For the text-containing cell, return its midpoint in (x, y) coordinate format. 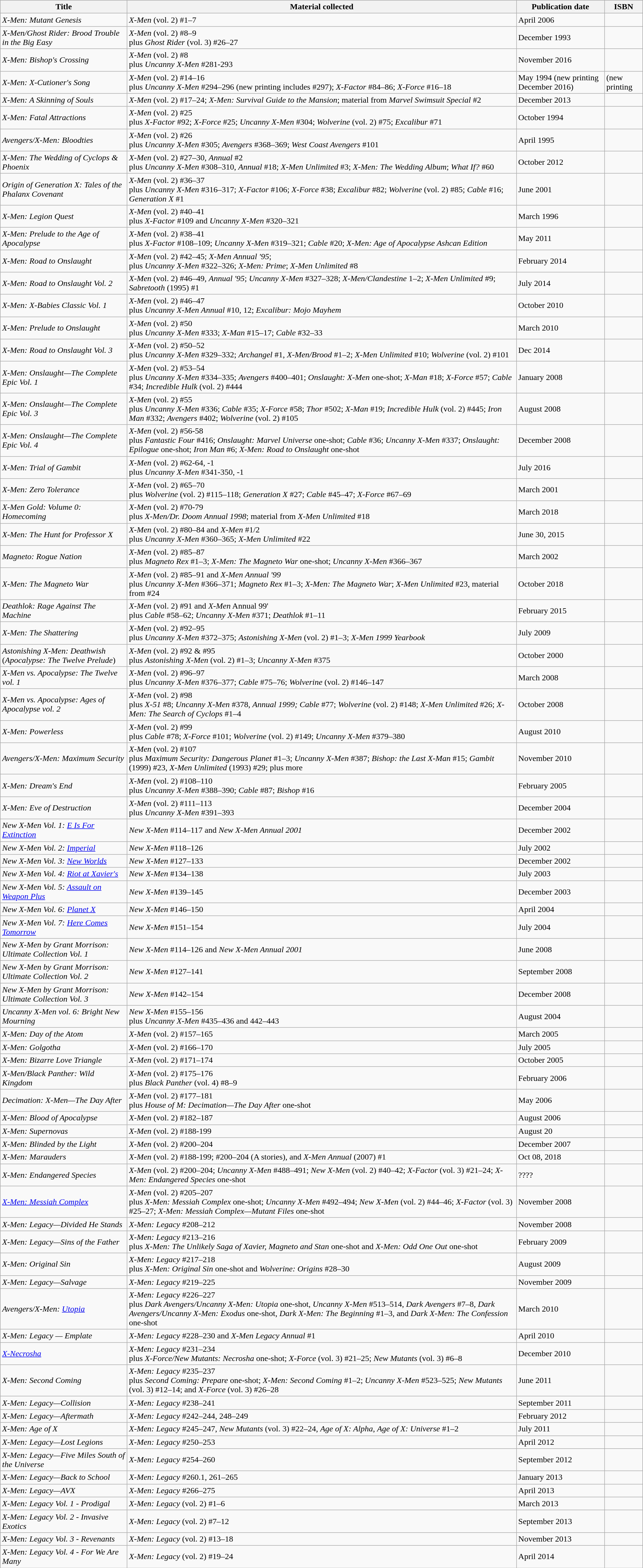
X-Men: Zero Tolerance (64, 489)
April 1995 (560, 140)
December 2013 (560, 100)
August 2006 (560, 1118)
X-Men: Road to Onslaught (64, 261)
Decimation: X-Men—The Day After (64, 1100)
X-Men: Legacy #213–216plus X-Men: The Unlikely Saga of Xavier, Magneto and Stan one-shot and X-Men: Odd One Out one-shot (321, 1242)
March 2008 (560, 678)
September 2012 (560, 1460)
X-Men (vol. 2) #188-199; #200–204 (A stories), and X-Men Annual (2007) #1 (321, 1157)
X-Men: Second Coming (64, 1381)
January 2013 (560, 1477)
Deathlok: Rage Against The Machine (64, 610)
X-Men: Mutant Genesis (64, 20)
X-Men (vol. 2) #177–181plus House of M: Decimation—The Day After one-shot (321, 1100)
May 2006 (560, 1100)
December 1993 (560, 38)
X-Men (vol. 2) #80–84 and X-Men #1/2plus Uncanny X-Men #360–365; X-Men Unlimited #22 (321, 534)
X-Men: Legacy—Collision (64, 1403)
X-Men: The Magneto War (64, 584)
Publication date (560, 7)
New X-Men Vol. 7: Here Comes Tomorrow (64, 927)
New X-Men Vol. 5: Assault on Weapon Plus (64, 892)
New X-Men by Grant Morrison: Ultimate Collection Vol. 1 (64, 949)
X-Men: Legacy Vol. 3 - Revenants (64, 1539)
October 2005 (560, 1060)
February 2005 (560, 785)
New X-Men #114–117 and New X-Men Annual 2001 (321, 830)
X-Men (vol. 2) #65–70plus Wolverine (vol. 2) #115–118; Generation X #27; Cable #45–47; X-Force #67–69 (321, 489)
April 2010 (560, 1336)
X-Men: A Skinning of Souls (64, 100)
July 2004 (560, 927)
X-Men: Legacy—Five Miles South of the Universe (64, 1460)
X-Men/Ghost Rider: Brood Trouble in the Big Easy (64, 38)
December 2007 (560, 1144)
Title (64, 7)
July 2014 (560, 284)
X-Men (vol. 2) #26plus Uncanny X-Men #305; Avengers #368–369; West Coast Avengers #101 (321, 140)
August 2010 (560, 732)
X-Men (vol. 2) #1–7 (321, 20)
X-Men (vol. 2) #25plus X-Factor #92; X-Force #25; Uncanny X-Men #304; Wolverine (vol. 2) #75; Excalibur #71 (321, 117)
X-Men: Road to Onslaught Vol. 2 (64, 284)
X-Men: Onslaught—The Complete Epic Vol. 1 (64, 377)
X-Men (vol. 2) #70-79plus X-Men/Dr. Doom Annual 1998; material from X-Men Unlimited #18 (321, 512)
X-Men: Onslaught—The Complete Epic Vol. 4 (64, 440)
X-Men: Legacy—Salvage (64, 1282)
X-Men (vol. 2) #200–204; Uncanny X-Men #488–491; New X-Men (vol. 2) #40–42; X-Factor (vol. 3) #21–24; X-Men: Endangered Species one-shot (321, 1175)
X-Men: Original Sin (64, 1264)
X-Men: Legacy #238–241 (321, 1403)
X-Men: Legacy—Back to School (64, 1477)
October 2018 (560, 584)
X-Men: Eve of Destruction (64, 808)
Avengers/X-Men: Bloodties (64, 140)
November 2009 (560, 1282)
September 2011 (560, 1403)
X-Men: Legacy—Lost Legions (64, 1442)
X-Men: Dream's End (64, 785)
Origin of Generation X: Tales of the Phalanx Covenant (64, 189)
New X-Men #127–141 (321, 971)
X-Men (vol. 2) #42–45; X-Men Annual '95;plus Uncanny X-Men #322–326; X-Men: Prime; X-Men Unlimited #8 (321, 261)
July 2011 (560, 1429)
May 2011 (560, 238)
X-Men: Legacy #242–244, 248–249 (321, 1416)
February 2015 (560, 610)
X-Men (vol. 2) #157–165 (321, 1034)
July 2002 (560, 848)
X-Men: Legacy—Aftermath (64, 1416)
X-Men: Legacy Vol. 1 - Prodigal (64, 1503)
X-Men: Legacy (vol. 2) #19–24 (321, 1556)
February 2006 (560, 1078)
X-Men (vol. 2) #188-199 (321, 1131)
June 2011 (560, 1381)
June 2001 (560, 189)
X-Men: Endangered Species (64, 1175)
X-Men (vol. 2) #50plus Uncanny X-Men #333; X-Man #15–17; Cable #32–33 (321, 328)
X-Men: Legion Quest (64, 216)
???? (560, 1175)
X-Men: Legacy—AVX (64, 1490)
New X-Men Vol. 4: Riot at Xavier's (64, 874)
March 2005 (560, 1034)
Avengers/X-Men: Utopia (64, 1309)
July 2009 (560, 633)
X-Men (vol. 2) #62-64, -1plus Uncanny X-Men #341-350, -1 (321, 468)
X-Men (vol. 2) #111–113plus Uncanny X-Men #391–393 (321, 808)
May 1994 (new printing December 2016) (560, 82)
Dec 2014 (560, 350)
X-Men (vol. 2) #96–97plus Uncanny X-Men #376–377; Cable #75–76; Wolverine (vol. 2) #146–147 (321, 678)
X-Men: Legacy (vol. 2) #7–12 (321, 1521)
X-Men (vol. 2) #46–47plus Uncanny X-Men Annual #10, 12; Excalibur: Mojo Mayhem (321, 305)
November 2010 (560, 759)
X-Men: X-Babies Classic Vol. 1 (64, 305)
X-Men: Legacy—Divided He Stands (64, 1224)
X-Men: Legacy #245–247, New Mutants (vol. 3) #22–24, Age of X: Alpha, Age of X: Universe #1–2 (321, 1429)
November 2016 (560, 60)
X-Men: Onslaught—The Complete Epic Vol. 3 (64, 409)
February 2009 (560, 1242)
X-Men: Legacy #250–253 (321, 1442)
X-Men (vol. 2) #166–170 (321, 1047)
X-Men: Legacy—Sins of the Father (64, 1242)
X-Men: Blinded by the Light (64, 1144)
New X-Men #118–126 (321, 848)
X-Men: The Hunt for Professor X (64, 534)
New X-Men #155–156plus Uncanny X-Men #435–436 and 442–443 (321, 1017)
X-Men: Legacy #254–260 (321, 1460)
X-Men: Legacy — Emplate (64, 1336)
X-Men (vol. 2) #36–37plus Uncanny X-Men #316–317; X-Factor #106; X-Force #38; Excalibur #82; Wolverine (vol. 2) #85; Cable #16; Generation X #1 (321, 189)
New X-Men Vol. 1: E Is For Extinction (64, 830)
New X-Men Vol. 3: New Worlds (64, 861)
X-Men: Golgotha (64, 1047)
October 2000 (560, 655)
X-Men (vol. 2) #27–30, Annual #2plus Uncanny X-Men #308–310, Annual #18; X-Men Unlimited #3; X-Men: The Wedding Album; What If? #60 (321, 162)
X-Men (vol. 2) #8–9plus Ghost Rider (vol. 3) #26–27 (321, 38)
X-Men: The Wedding of Cyclops & Phoenix (64, 162)
March 2002 (560, 557)
October 2012 (560, 162)
X-Men: Supernovas (64, 1131)
X-Men: Age of X (64, 1429)
X-Men: Legacy (vol. 2) #13–18 (321, 1539)
X-Men: Powerless (64, 732)
X-Men: Legacy #231–234plus X-Force/New Mutants: Necrosha one-shot; X-Force (vol. 3) #21–25; New Mutants (vol. 3) #6–8 (321, 1354)
X-Men: Prelude to Onslaught (64, 328)
X-Men vs. Apocalypse: Ages of Apocalypse vol. 2 (64, 705)
X-Men (vol. 2) #40–41plus X-Factor #109 and Uncanny X-Men #320–321 (321, 216)
October 2008 (560, 705)
October 2010 (560, 305)
X-Men (vol. 2) #92–95plus Uncanny X-Men #372–375; Astonishing X-Men (vol. 2) #1–3; X-Men 1999 Yearbook (321, 633)
X-Men (vol. 2) #85–87plus Magneto Rex #1–3; X-Men: The Magneto War one-shot; Uncanny X-Men #366–367 (321, 557)
X-Men Gold: Volume 0: Homecoming (64, 512)
X-Men: Fatal Attractions (64, 117)
X-Men (vol. 2) #91 and X-Men Annual 99'plus Cable #58–62; Uncanny X-Men #371; Deathlok #1–11 (321, 610)
X-Men (vol. 2) #50–52plus Uncanny X-Men #329–332; Archangel #1, X-Men/Brood #1–2; X-Men Unlimited #10; Wolverine (vol. 2) #101 (321, 350)
X-Men: Legacy Vol. 2 - Invasive Exotics (64, 1521)
X-Men (vol. 2) #171–174 (321, 1060)
New X-Men #151–154 (321, 927)
New X-Men by Grant Morrison: Ultimate Collection Vol. 2 (64, 971)
X-Men: X-Cutioner's Song (64, 82)
Material collected (321, 7)
New X-Men by Grant Morrison: Ultimate Collection Vol. 3 (64, 994)
March 2018 (560, 512)
Oct 08, 2018 (560, 1157)
July 2005 (560, 1047)
July 2016 (560, 468)
X-Men: Legacy #260.1, 261–265 (321, 1477)
November 2013 (560, 1539)
August 2009 (560, 1264)
X-Men (vol. 2) #46–49, Annual '95; Uncanny X-Men #327–328; X-Men/Clandestine 1–2; X-Men Unlimited #9; Sabretooth (1995) #1 (321, 284)
March 2001 (560, 489)
X-Men (vol. 2) #92 & #95plus Astonishing X-Men (vol. 2) #1–3; Uncanny X-Men #375 (321, 655)
Magneto: Rogue Nation (64, 557)
April 2012 (560, 1442)
September 2008 (560, 971)
X-Men (vol. 2) #200–204 (321, 1144)
July 2003 (560, 874)
New X-Men #134–138 (321, 874)
June 2008 (560, 949)
X-Men (vol. 2) #108–110plus Uncanny X-Men #388–390; Cable #87; Bishop #16 (321, 785)
August 2008 (560, 409)
X-Men: Bizarre Love Triangle (64, 1060)
X-Men: Day of the Atom (64, 1034)
X-Men vs. Apocalypse: The Twelve vol. 1 (64, 678)
X-Necrosha (64, 1354)
ISBN (624, 7)
X-Men (vol. 2) #38–41plus X-Factor #108–109; Uncanny X-Men #319–321; Cable #20; X-Men: Age of Apocalypse Ashcan Edition (321, 238)
December 2004 (560, 808)
August 2004 (560, 1017)
X-Men: Legacy #217–218plus X-Men: Original Sin one-shot and Wolverine: Origins #28–30 (321, 1264)
X-Men (vol. 2) #175–176plus Black Panther (vol. 4) #8–9 (321, 1078)
April 2013 (560, 1490)
New X-Men #142–154 (321, 994)
X-Men: Blood of Apocalypse (64, 1118)
X-Men: Trial of Gambit (64, 468)
X-Men: Road to Onslaught Vol. 3 (64, 350)
X-Men (vol. 2) #14–16plus Uncanny X-Men #294–296 (new printing includes #297); X-Factor #84–86; X-Force #16–18 (321, 82)
August 20 (560, 1131)
X-Men: Legacy #228–230 and X-Men Legacy Annual #1 (321, 1336)
January 2008 (560, 377)
X-Men: Legacy (vol. 2) #1–6 (321, 1503)
X-Men: Legacy #219–225 (321, 1282)
X-Men: Marauders (64, 1157)
X-Men: Legacy #266–275 (321, 1490)
New X-Men Vol. 6: Planet X (64, 909)
February 2014 (560, 261)
October 1994 (560, 117)
X-Men: Prelude to the Age of Apocalypse (64, 238)
New X-Men Vol. 2: Imperial (64, 848)
X-Men (vol. 2) #17–24; X-Men: Survival Guide to the Mansion; material from Marvel Swimsuit Special #2 (321, 100)
X-Men: Legacy #208–212 (321, 1224)
Astonishing X-Men: Deathwish (Apocalypse: The Twelve Prelude) (64, 655)
X-Men/Black Panther: Wild Kingdom (64, 1078)
April 2004 (560, 909)
X-Men: Bishop's Crossing (64, 60)
New X-Men #127–133 (321, 861)
Avengers/X-Men: Maximum Security (64, 759)
New X-Men #146–150 (321, 909)
December 2010 (560, 1354)
X-Men: The Shattering (64, 633)
September 2013 (560, 1521)
April 2014 (560, 1556)
December 2003 (560, 892)
March 2013 (560, 1503)
X-Men: Legacy Vol. 4 - For We Are Many (64, 1556)
X-Men (vol. 2) #182–187 (321, 1118)
April 2006 (560, 20)
June 30, 2015 (560, 534)
February 2012 (560, 1416)
X-Men (vol. 2) #99plus Cable #78; X-Force #101; Wolverine (vol. 2) #149; Uncanny X-Men #379–380 (321, 732)
Uncanny X-Men vol. 6: Bright New Mourning (64, 1017)
X-Men: Messiah Complex (64, 1202)
X-Men (vol. 2) #8plus Uncanny X-Men #281-293 (321, 60)
March 1996 (560, 216)
New X-Men #139–145 (321, 892)
New X-Men #114–126 and New X-Men Annual 2001 (321, 949)
(new printing (624, 82)
